Provide the [x, y] coordinate of the cell's center where the given text is located.  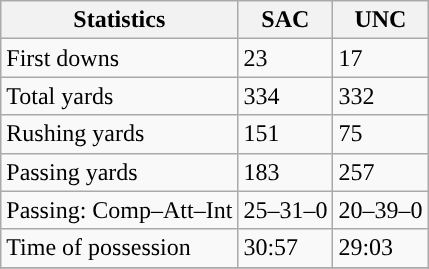
20–39–0 [380, 210]
Passing yards [120, 172]
Passing: Comp–Att–Int [120, 210]
Total yards [120, 96]
29:03 [380, 248]
332 [380, 96]
257 [380, 172]
183 [286, 172]
23 [286, 58]
17 [380, 58]
334 [286, 96]
SAC [286, 20]
Time of possession [120, 248]
25–31–0 [286, 210]
UNC [380, 20]
151 [286, 134]
30:57 [286, 248]
Statistics [120, 20]
75 [380, 134]
First downs [120, 58]
Rushing yards [120, 134]
